Locate the cell with the specified text and output its [X, Y] center coordinate. 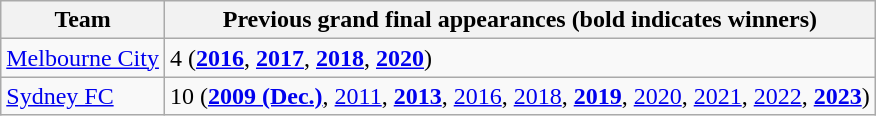
10 (2009 (Dec.), 2011, 2013, 2016, 2018, 2019, 2020, 2021, 2022, 2023) [520, 96]
Sydney FC [83, 96]
4 (2016, 2017, 2018, 2020) [520, 58]
Melbourne City [83, 58]
Previous grand final appearances (bold indicates winners) [520, 20]
Team [83, 20]
